Determine the (x, y) coordinate at the center of the cell enclosing the given text.  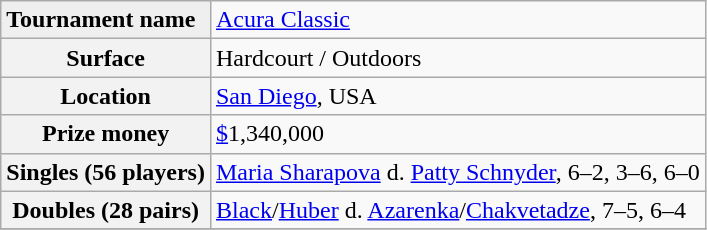
Location (106, 96)
$1,340,000 (458, 134)
San Diego, USA (458, 96)
Acura Classic (458, 20)
Tournament name (106, 20)
Surface (106, 58)
Prize money (106, 134)
Doubles (28 pairs) (106, 210)
Maria Sharapova d. Patty Schnyder, 6–2, 3–6, 6–0 (458, 172)
Singles (56 players) (106, 172)
Hardcourt / Outdoors (458, 58)
Black/Huber d. Azarenka/Chakvetadze, 7–5, 6–4 (458, 210)
